Determine the [x, y] coordinate at the center of the cell enclosing the given text.  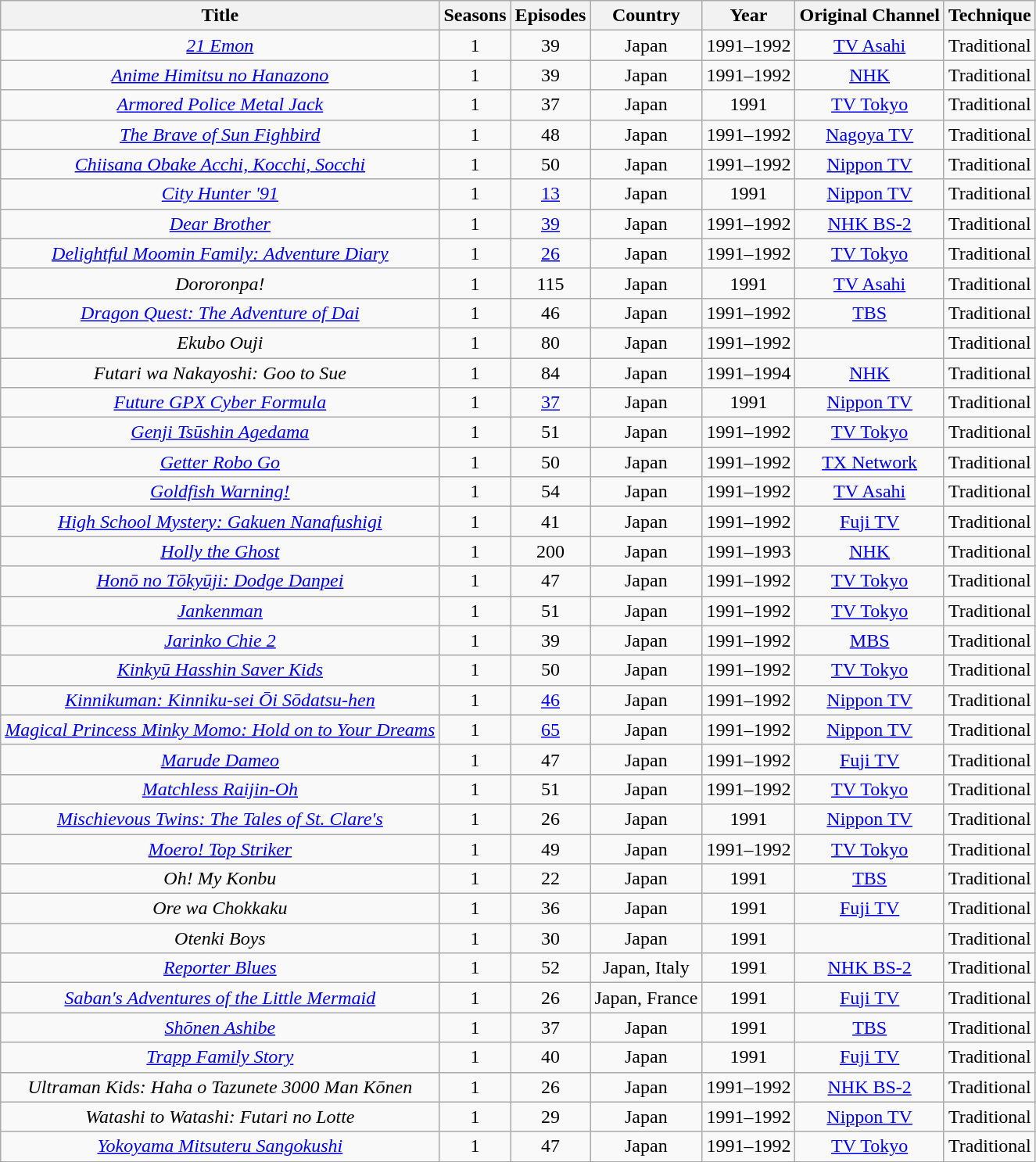
Watashi to Watashi: Futari no Lotte [220, 1117]
City Hunter '91 [220, 194]
Honō no Tōkyūji: Dodge Danpei [220, 581]
Oh! My Konbu [220, 879]
Mischievous Twins: The Tales of St. Clare's [220, 819]
80 [550, 343]
Kinnikuman: Kinniku-sei Ōi Sōdatsu-hen [220, 700]
Seasons [475, 16]
Dragon Quest: The Adventure of Dai [220, 313]
Futari wa Nakayoshi: Goo to Sue [220, 373]
Trapp Family Story [220, 1057]
Genji Tsūshin Agedama [220, 432]
Shōnen Ashibe [220, 1028]
Delightful Moomin Family: Adventure Diary [220, 253]
13 [550, 194]
54 [550, 492]
115 [550, 283]
Technique [990, 16]
Kinkyū Hasshin Saver Kids [220, 670]
Original Channel [869, 16]
Future GPX Cyber Formula [220, 403]
Chiisana Obake Acchi, Kocchi, Socchi [220, 164]
36 [550, 909]
Otenki Boys [220, 938]
Country [646, 16]
Saban's Adventures of the Little Mermaid [220, 998]
Moero! Top Striker [220, 848]
High School Mystery: Gakuen Nanafushigi [220, 522]
Jarinko Chie 2 [220, 640]
41 [550, 522]
84 [550, 373]
Episodes [550, 16]
1991–1994 [749, 373]
Yokoyama Mitsuteru Sangokushi [220, 1146]
52 [550, 968]
30 [550, 938]
48 [550, 134]
Ekubo Ouji [220, 343]
Reporter Blues [220, 968]
40 [550, 1057]
Title [220, 16]
Japan, Italy [646, 968]
Dear Brother [220, 224]
Dororonpa! [220, 283]
22 [550, 879]
The Brave of Sun Fighbird [220, 134]
21 Emon [220, 45]
Marude Dameo [220, 759]
Ultraman Kids: Haha o Tazunete 3000 Man Kōnen [220, 1087]
Anime Himitsu no Hanazono [220, 75]
TX Network [869, 462]
Armored Police Metal Jack [220, 105]
Matchless Raijin-Oh [220, 789]
Getter Robo Go [220, 462]
29 [550, 1117]
Japan, France [646, 998]
Magical Princess Minky Momo: Hold on to Your Dreams [220, 730]
Goldfish Warning! [220, 492]
Holly the Ghost [220, 551]
49 [550, 848]
200 [550, 551]
1991–1993 [749, 551]
Ore wa Chokkaku [220, 909]
65 [550, 730]
Year [749, 16]
MBS [869, 640]
Jankenman [220, 611]
Nagoya TV [869, 134]
